Provide the [x, y] coordinate of the cell's center where the given text is located.  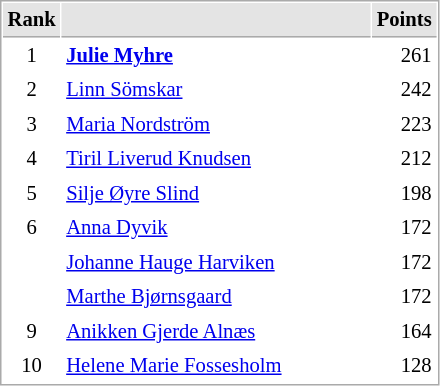
128 [404, 366]
Silje Øyre Slind [216, 194]
2 [32, 90]
10 [32, 366]
164 [404, 332]
Helene Marie Fossesholm [216, 366]
Rank [32, 20]
4 [32, 158]
Anna Dyvik [216, 228]
242 [404, 90]
1 [32, 56]
Julie Myhre [216, 56]
212 [404, 158]
Maria Nordström [216, 124]
6 [32, 228]
261 [404, 56]
Points [404, 20]
Anikken Gjerde Alnæs [216, 332]
9 [32, 332]
198 [404, 194]
Tiril Liverud Knudsen [216, 158]
Johanne Hauge Harviken [216, 262]
223 [404, 124]
Linn Sömskar [216, 90]
5 [32, 194]
Marthe Bjørnsgaard [216, 296]
3 [32, 124]
